Scan for the cell matching the given text and deliver its (x, y) coordinate at center. 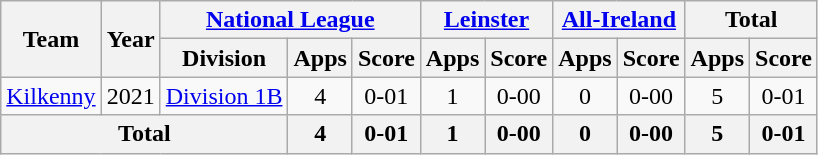
Leinster (486, 20)
All-Ireland (619, 20)
Division (224, 58)
National League (290, 20)
Year (130, 39)
2021 (130, 96)
Team (51, 39)
Kilkenny (51, 96)
Division 1B (224, 96)
